Locate the cell with the specified text and output its [x, y] center coordinate. 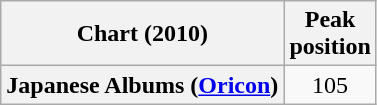
Japanese Albums (Oricon) [142, 85]
105 [330, 85]
Chart (2010) [142, 34]
Peak position [330, 34]
